Locate the cell with the specified text and output its (X, Y) center coordinate. 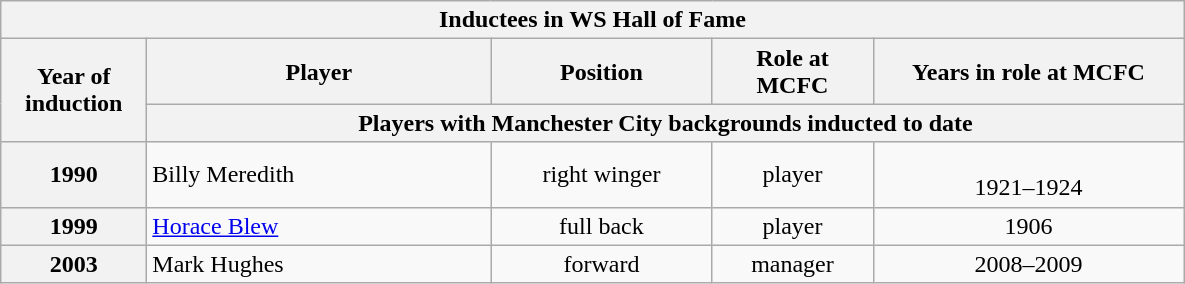
Role at MCFC (792, 72)
1906 (1028, 226)
1999 (74, 226)
Player (319, 72)
2003 (74, 264)
Position (602, 72)
manager (792, 264)
Billy Meredith (319, 174)
forward (602, 264)
1921–1924 (1028, 174)
Years in role at MCFC (1028, 72)
2008–2009 (1028, 264)
Inductees in WS Hall of Fame (592, 20)
right winger (602, 174)
Horace Blew (319, 226)
Year of induction (74, 90)
Mark Hughes (319, 264)
Players with Manchester City backgrounds inducted to date (666, 123)
full back (602, 226)
1990 (74, 174)
